Determine the [x, y] coordinate at the center of the cell enclosing the given text.  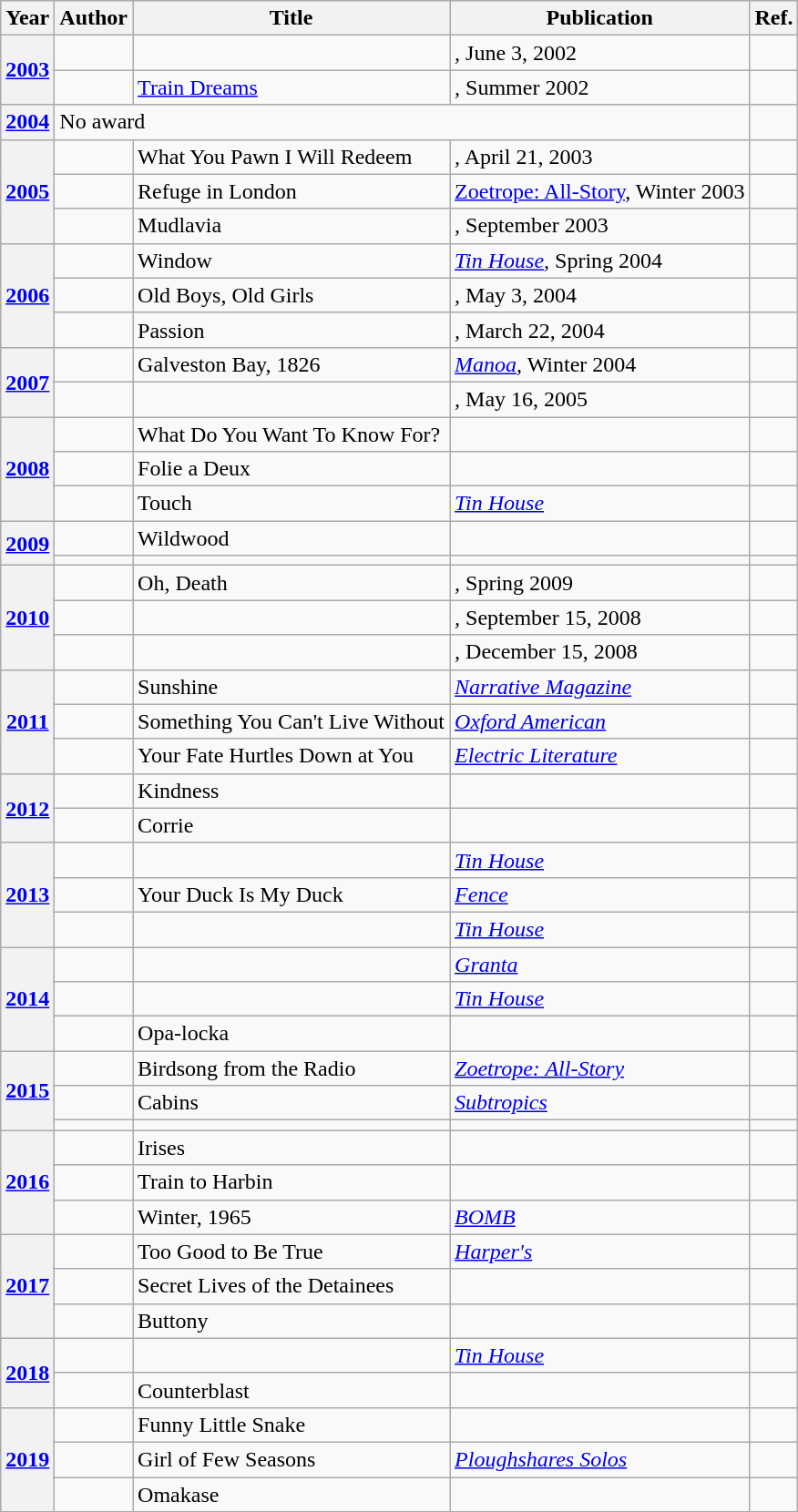
No award [403, 122]
Window [292, 261]
Train Dreams [292, 87]
Opa-locka [292, 1034]
Zoetrope: All-Story [599, 1068]
, September 2003 [599, 226]
2007 [27, 382]
Too Good to Be True [292, 1251]
Omakase [292, 1495]
Sunshine [292, 687]
BOMB [599, 1217]
Irises [292, 1148]
2011 [27, 721]
Ploughshares Solos [599, 1459]
, May 3, 2004 [599, 295]
2006 [27, 295]
Birdsong from the Radio [292, 1068]
2017 [27, 1286]
2005 [27, 191]
Winter, 1965 [292, 1217]
Refuge in London [292, 191]
Secret Lives of the Detainees [292, 1286]
Granta [599, 965]
2019 [27, 1459]
Your Duck Is My Duck [292, 894]
, Summer 2002 [599, 87]
Counterblast [292, 1390]
Corrie [292, 825]
Manoa, Winter 2004 [599, 364]
Publication [599, 18]
Wildwood [292, 538]
Mudlavia [292, 226]
2012 [27, 808]
2004 [27, 122]
, April 21, 2003 [599, 157]
Harper's [599, 1251]
2013 [27, 894]
, June 3, 2002 [599, 53]
2014 [27, 999]
Ref. [774, 18]
Oh, Death [292, 583]
Touch [292, 504]
Folie a Deux [292, 469]
Your Fate Hurtles Down at You [292, 756]
2008 [27, 469]
What Do You Want To Know For? [292, 434]
Subtropics [599, 1103]
Cabins [292, 1103]
Galveston Bay, 1826 [292, 364]
Fence [599, 894]
, September 15, 2008 [599, 618]
Girl of Few Seasons [292, 1459]
2003 [27, 70]
Electric Literature [599, 756]
, Spring 2009 [599, 583]
2018 [27, 1373]
, March 22, 2004 [599, 330]
Zoetrope: All-Story, Winter 2003 [599, 191]
2010 [27, 618]
What You Pawn I Will Redeem [292, 157]
Funny Little Snake [292, 1425]
Something You Can't Live Without [292, 721]
Narrative Magazine [599, 687]
Tin House, Spring 2004 [599, 261]
Passion [292, 330]
, December 15, 2008 [599, 652]
Kindness [292, 791]
Train to Harbin [292, 1182]
2015 [27, 1091]
2016 [27, 1182]
Title [292, 18]
Author [94, 18]
Oxford American [599, 721]
2009 [27, 543]
Old Boys, Old Girls [292, 295]
Year [27, 18]
, May 16, 2005 [599, 399]
Buttony [292, 1321]
